Locate the cell with the specified text and output its (x, y) center coordinate. 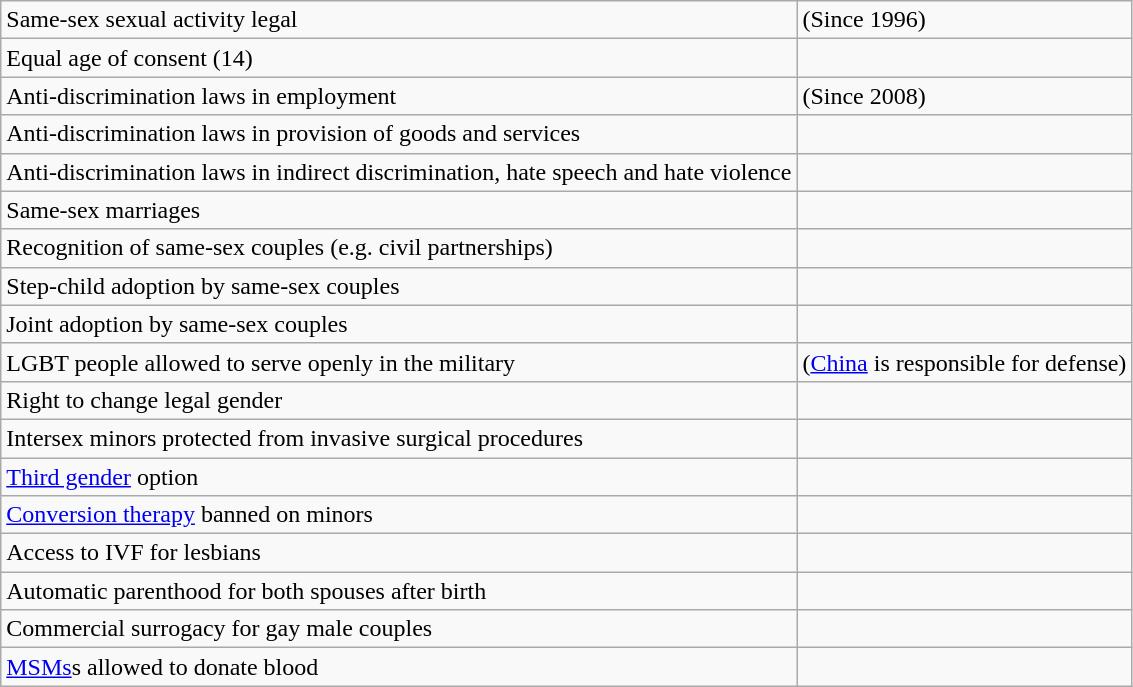
LGBT people allowed to serve openly in the military (399, 362)
Anti-discrimination laws in indirect discrimination, hate speech and hate violence (399, 172)
Right to change legal gender (399, 400)
Recognition of same-sex couples (e.g. civil partnerships) (399, 248)
Commercial surrogacy for gay male couples (399, 629)
Same-sex marriages (399, 210)
MSMss allowed to donate blood (399, 667)
Conversion therapy banned on minors (399, 515)
Intersex minors protected from invasive surgical procedures (399, 438)
Joint adoption by same-sex couples (399, 324)
(Since 1996) (964, 20)
Same-sex sexual activity legal (399, 20)
Anti-discrimination laws in provision of goods and services (399, 134)
(China is responsible for defense) (964, 362)
Anti-discrimination laws in employment (399, 96)
(Since 2008) (964, 96)
Equal age of consent (14) (399, 58)
Step-child adoption by same-sex couples (399, 286)
Access to IVF for lesbians (399, 553)
Third gender option (399, 477)
Automatic parenthood for both spouses after birth (399, 591)
